Pinpoint the cell where the given text exists, returning its [x, y] midpoint coordinate. 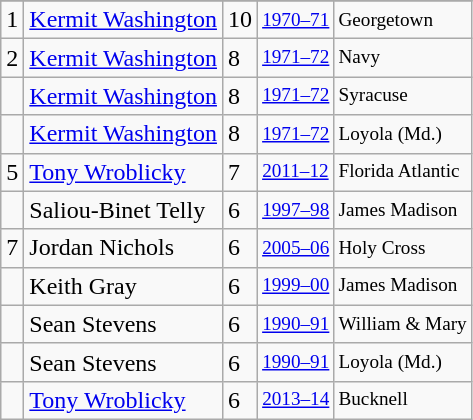
5 [12, 172]
10 [240, 20]
2011–12 [296, 172]
2013–14 [296, 400]
1 [12, 20]
2005–06 [296, 248]
Bucknell [402, 400]
Florida Atlantic [402, 172]
1997–98 [296, 210]
1970–71 [296, 20]
Navy [402, 58]
Syracuse [402, 96]
William & Mary [402, 324]
Holy Cross [402, 248]
Saliou-Binet Telly [124, 210]
Jordan Nichols [124, 248]
2 [12, 58]
1999–00 [296, 286]
Georgetown [402, 20]
Keith Gray [124, 286]
